For the text-containing cell, return its midpoint in (X, Y) coordinate format. 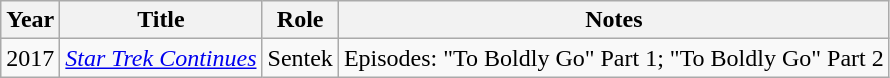
Year (30, 20)
Notes (614, 20)
Sentek (300, 58)
Title (161, 20)
2017 (30, 58)
Episodes: "To Boldly Go" Part 1; "To Boldly Go" Part 2 (614, 58)
Star Trek Continues (161, 58)
Role (300, 20)
